Detect which cell encompasses the target text, then output its (X, Y) center coordinate. 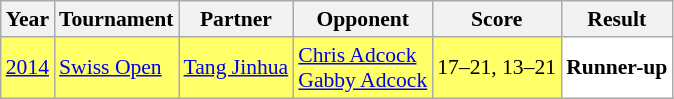
Result (616, 19)
Swiss Open (116, 68)
Chris Adcock Gabby Adcock (362, 68)
Tournament (116, 19)
Runner-up (616, 68)
Partner (236, 19)
Opponent (362, 19)
17–21, 13–21 (496, 68)
Tang Jinhua (236, 68)
2014 (28, 68)
Score (496, 19)
Year (28, 19)
